Provide the [X, Y] coordinate of the cell's center where the given text is located.  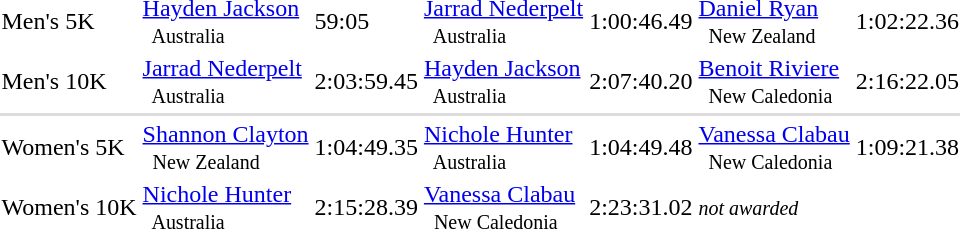
1:04:49.48 [641, 148]
Jarrad Nederpelt Australia [226, 82]
Hayden Jackson Australia [503, 82]
Benoit Riviere New Caledonia [774, 82]
2:07:40.20 [641, 82]
Shannon Clayton New Zealand [226, 148]
2:16:22.05 [907, 82]
1:09:21.38 [907, 148]
Men's 10K [69, 82]
Nichole Hunter Australia [503, 148]
2:03:59.45 [366, 82]
Women's 5K [69, 148]
Vanessa Clabau New Caledonia [774, 148]
1:04:49.35 [366, 148]
